Extract the [X, Y] coordinate from the center of the cell holding the provided text.  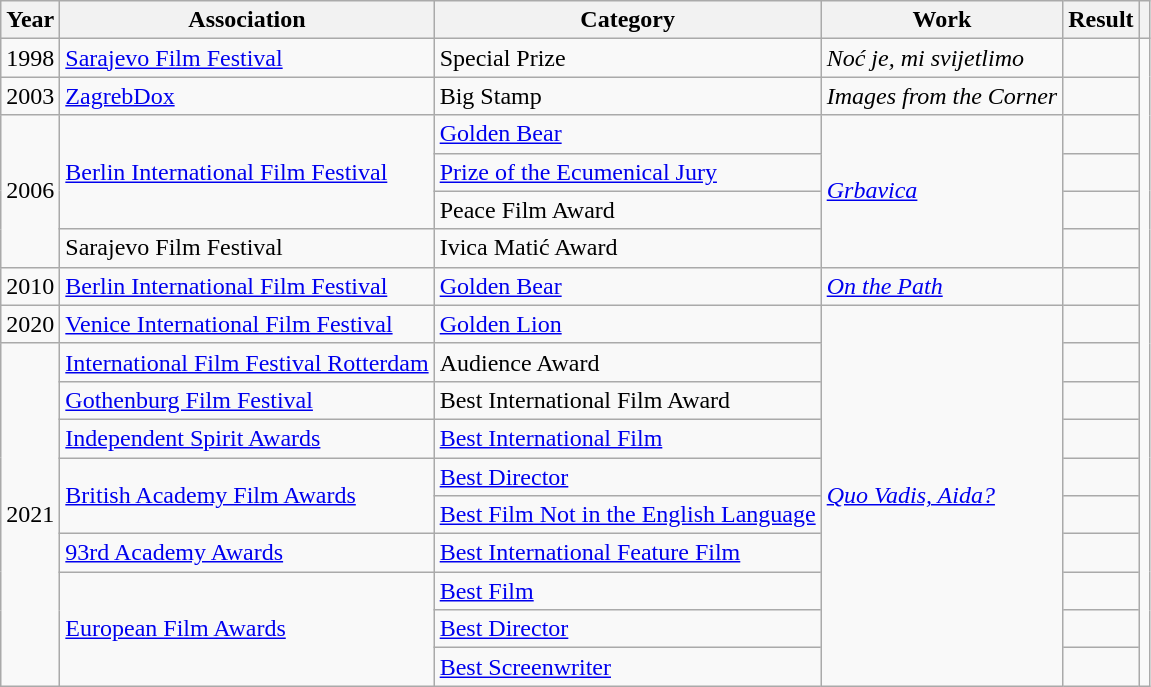
Noć je, mi svijetlimo [942, 58]
Grbavica [942, 191]
Work [942, 20]
Venice International Film Festival [247, 324]
On the Path [942, 286]
Best International Film [628, 438]
2021 [30, 514]
Big Stamp [628, 96]
1998 [30, 58]
Peace Film Award [628, 210]
2006 [30, 191]
Independent Spirit Awards [247, 438]
Special Prize [628, 58]
Images from the Corner [942, 96]
Best International Film Award [628, 400]
Association [247, 20]
European Film Awards [247, 629]
Best International Feature Film [628, 553]
Gothenburg Film Festival [247, 400]
International Film Festival Rotterdam [247, 362]
Best Screenwriter [628, 667]
2010 [30, 286]
Year [30, 20]
Best Film [628, 591]
Ivica Matić Award [628, 248]
93rd Academy Awards [247, 553]
Result [1101, 20]
ZagrebDox [247, 96]
Golden Lion [628, 324]
Prize of the Ecumenical Jury [628, 172]
Audience Award [628, 362]
Quo Vadis, Aida? [942, 496]
Best Film Not in the English Language [628, 515]
Category [628, 20]
2020 [30, 324]
British Academy Film Awards [247, 496]
2003 [30, 96]
